Extract the [X, Y] coordinate from the center of the cell holding the provided text.  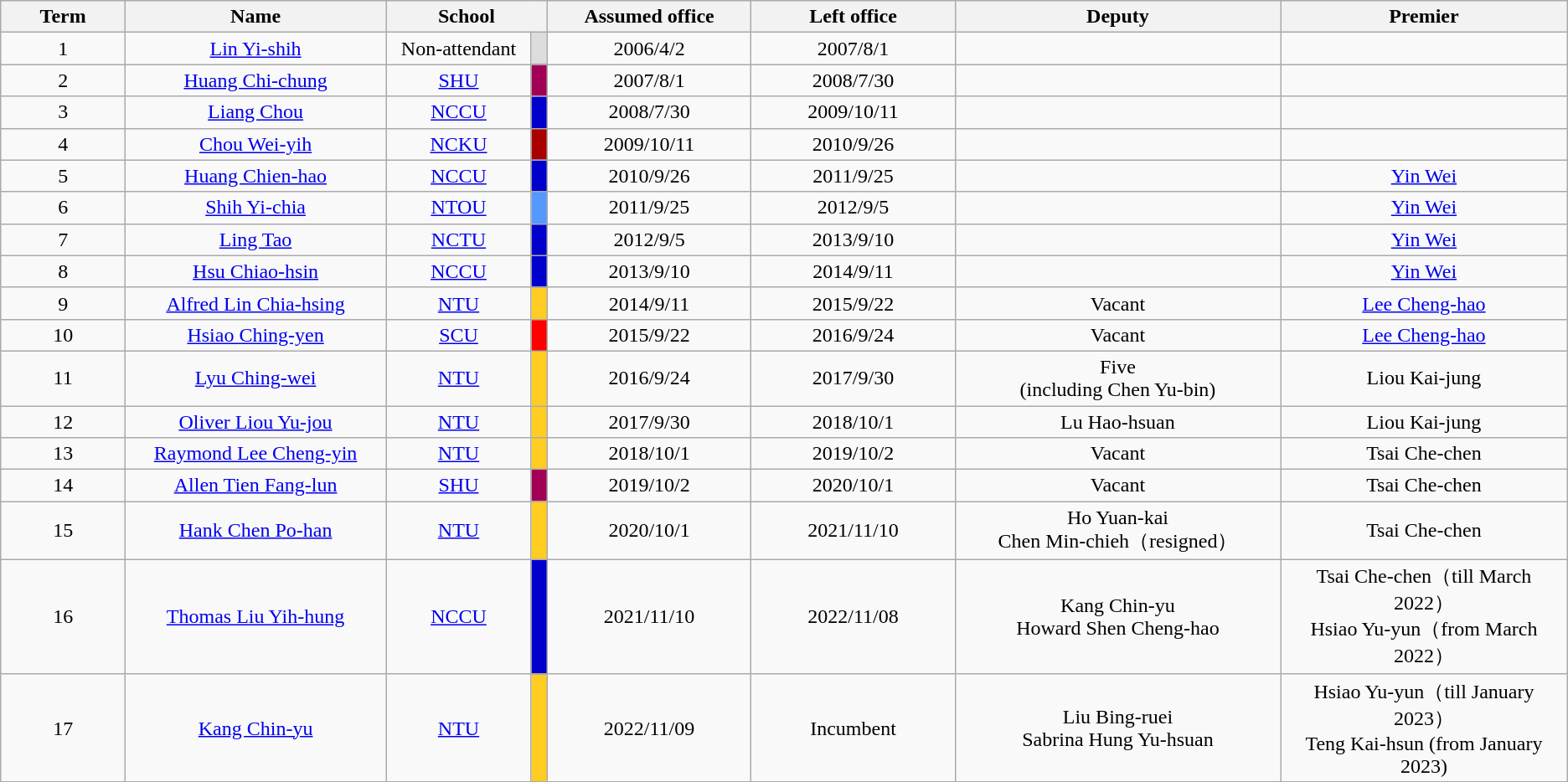
Ling Tao [256, 239]
4 [64, 144]
Huang Chien-hao [256, 176]
NCTU [459, 239]
13 [64, 454]
10 [64, 335]
Assumed office [648, 17]
NTOU [459, 208]
2022/11/08 [853, 616]
15 [64, 531]
Premier [1424, 17]
Tsai Che-chen（till March 2022）Hsiao Yu-yun（from March 2022） [1424, 616]
Allen Tien Fang-lun [256, 486]
2006/4/2 [648, 49]
16 [64, 616]
Lyu Ching-wei [256, 378]
Hsiao Yu-yun（till January 2023）Teng Kai-hsun (from January 2023) [1424, 728]
6 [64, 208]
Ho Yuan-kaiChen Min-chieh（resigned） [1117, 531]
Raymond Lee Cheng-yin [256, 454]
Shih Yi-chia [256, 208]
Kang Chin-yu [256, 728]
12 [64, 421]
9 [64, 303]
Thomas Liu Yih-hung [256, 616]
2022/11/09 [648, 728]
8 [64, 271]
1 [64, 49]
Alfred Lin Chia-hsing [256, 303]
Oliver Liou Yu-jou [256, 421]
Kang Chin-yuHoward Shen Cheng-hao [1117, 616]
Name [256, 17]
SCU [459, 335]
Lin Yi-shih [256, 49]
5 [64, 176]
Hsiao Ching-yen [256, 335]
NCKU [459, 144]
Liang Chou [256, 112]
7 [64, 239]
Non-attendant [459, 49]
Deputy [1117, 17]
School [467, 17]
Lu Hao-hsuan [1117, 421]
Incumbent [853, 728]
11 [64, 378]
Five (including Chen Yu-bin) [1117, 378]
Hank Chen Po-han [256, 531]
Liu Bing-rueiSabrina Hung Yu-hsuan [1117, 728]
2 [64, 80]
3 [64, 112]
Term [64, 17]
17 [64, 728]
Hsu Chiao-hsin [256, 271]
Huang Chi-chung [256, 80]
Chou Wei-yih [256, 144]
14 [64, 486]
Left office [853, 17]
